Search for the cell housing the specified text and yield its [x, y] center coordinate. 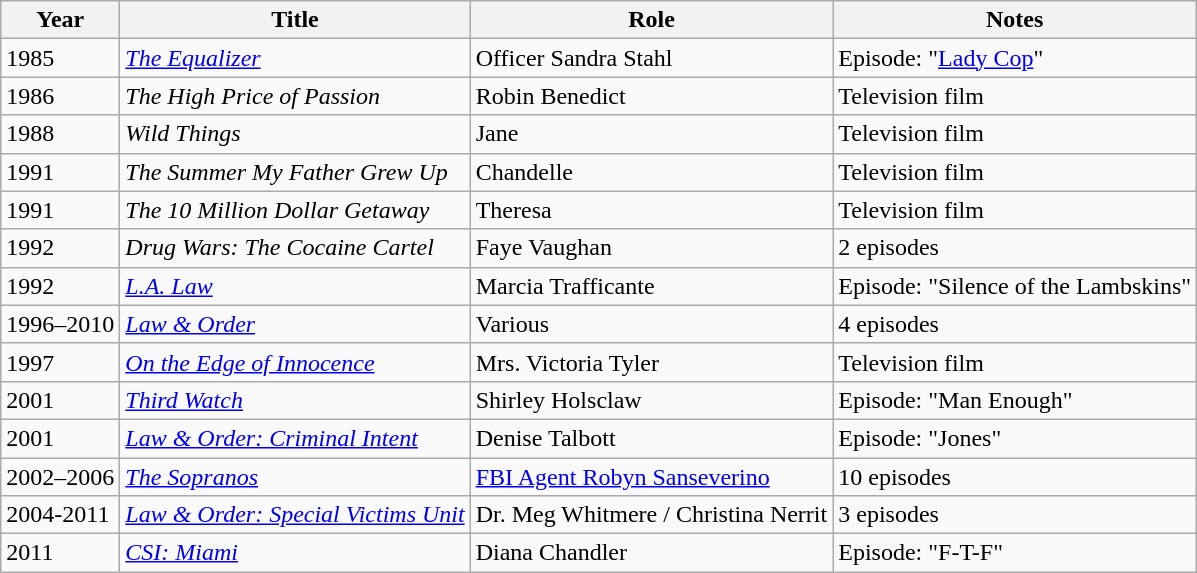
CSI: Miami [295, 553]
1986 [60, 96]
Law & Order [295, 324]
Various [652, 324]
4 episodes [1015, 324]
Wild Things [295, 134]
Drug Wars: The Cocaine Cartel [295, 248]
3 episodes [1015, 515]
2 episodes [1015, 248]
Denise Talbott [652, 438]
Law & Order: Special Victims Unit [295, 515]
1985 [60, 58]
On the Edge of Innocence [295, 362]
Role [652, 20]
1997 [60, 362]
The Summer My Father Grew Up [295, 172]
Jane [652, 134]
Episode: "F-T-F" [1015, 553]
1988 [60, 134]
Faye Vaughan [652, 248]
Chandelle [652, 172]
2004-2011 [60, 515]
Dr. Meg Whitmere / Christina Nerrit [652, 515]
The Equalizer [295, 58]
FBI Agent Robyn Sanseverino [652, 477]
Diana Chandler [652, 553]
10 episodes [1015, 477]
The 10 Million Dollar Getaway [295, 210]
Law & Order: Criminal Intent [295, 438]
Third Watch [295, 400]
Episode: "Jones" [1015, 438]
Shirley Holsclaw [652, 400]
Episode: "Silence of the Lambskins" [1015, 286]
Officer Sandra Stahl [652, 58]
2002–2006 [60, 477]
Theresa [652, 210]
Notes [1015, 20]
The High Price of Passion [295, 96]
Episode: "Man Enough" [1015, 400]
The Sopranos [295, 477]
Robin Benedict [652, 96]
Marcia Trafficante [652, 286]
2011 [60, 553]
L.A. Law [295, 286]
Episode: "Lady Cop" [1015, 58]
Title [295, 20]
Year [60, 20]
Mrs. Victoria Tyler [652, 362]
1996–2010 [60, 324]
